From the cell containing the given text, extract its center point as (x, y) coordinate. 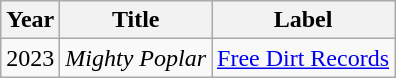
Free Dirt Records (304, 58)
Label (304, 20)
Year (30, 20)
Title (136, 20)
2023 (30, 58)
Mighty Poplar (136, 58)
